Find where the given text appears and provide that cell's center as [x, y] coordinate. 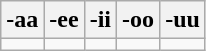
-oo [138, 20]
-ee [64, 20]
-ii [100, 20]
-uu [183, 20]
-aa [22, 20]
